Scan for the cell matching the given text and deliver its (X, Y) coordinate at center. 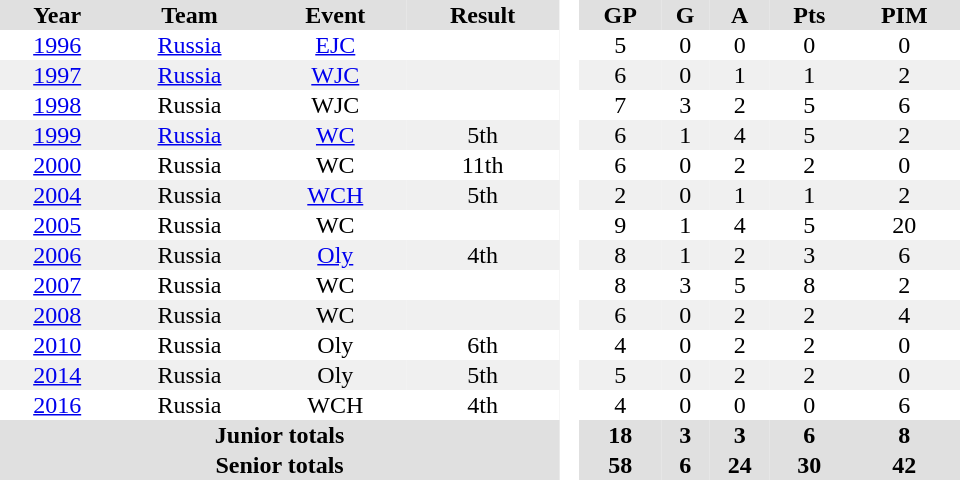
Year (57, 15)
2000 (57, 165)
Pts (809, 15)
EJC (336, 45)
Event (336, 15)
2004 (57, 195)
2014 (57, 375)
24 (740, 465)
1996 (57, 45)
PIM (904, 15)
2006 (57, 255)
18 (620, 435)
Junior totals (280, 435)
A (740, 15)
2007 (57, 285)
GP (620, 15)
11th (482, 165)
42 (904, 465)
9 (620, 225)
7 (620, 105)
G (686, 15)
Result (482, 15)
Senior totals (280, 465)
2016 (57, 405)
58 (620, 465)
Team (189, 15)
2010 (57, 345)
20 (904, 225)
30 (809, 465)
1997 (57, 75)
2008 (57, 315)
2005 (57, 225)
1998 (57, 105)
1999 (57, 135)
6th (482, 345)
